Search for the cell housing the specified text and yield its [X, Y] center coordinate. 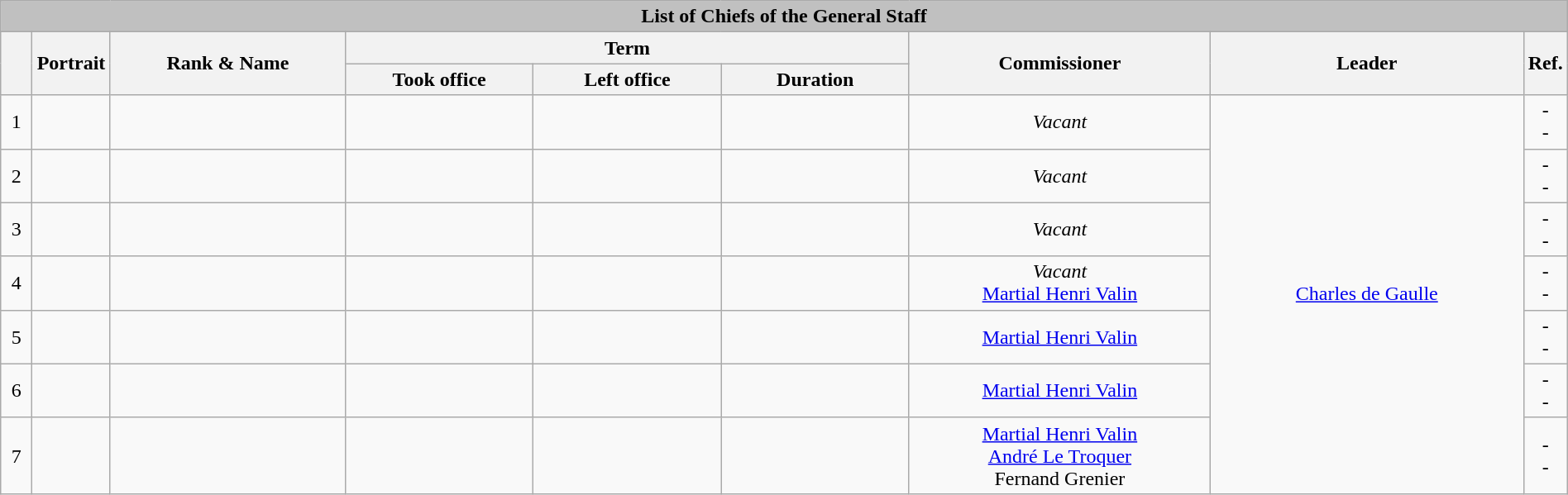
Leader [1366, 64]
Charles de Gaulle [1366, 294]
4 [17, 283]
1 [17, 122]
6 [17, 390]
3 [17, 230]
5 [17, 337]
7 [17, 455]
Portrait [71, 64]
Took office [438, 79]
Term [627, 48]
List of Chiefs of the General Staff [784, 17]
Martial Henri ValinAndré Le TroquerFernand Grenier [1059, 455]
Commissioner [1059, 64]
Rank & Name [227, 64]
Duration [815, 79]
Left office [627, 79]
VacantMartial Henri Valin [1059, 283]
Ref. [1545, 64]
2 [17, 175]
